For the text-containing cell, return its midpoint in (x, y) coordinate format. 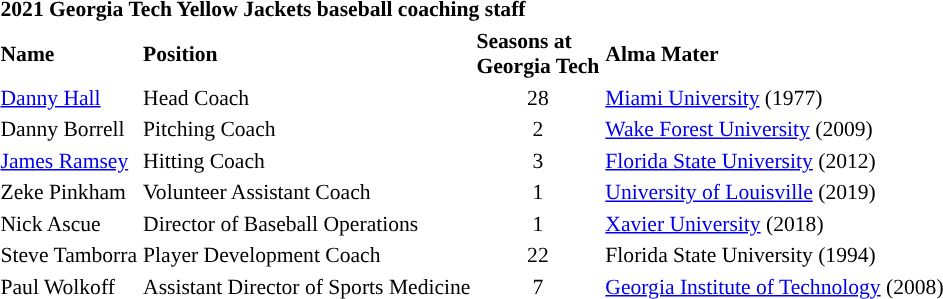
28 (538, 98)
3 (538, 160)
Volunteer Assistant Coach (307, 192)
2 (538, 129)
Head Coach (307, 98)
Seasons atGeorgia Tech (538, 53)
Position (307, 53)
Director of Baseball Operations (307, 224)
22 (538, 255)
Hitting Coach (307, 160)
Player Development Coach (307, 255)
Pitching Coach (307, 129)
